Extract the [x, y] coordinate from the center of the cell holding the provided text.  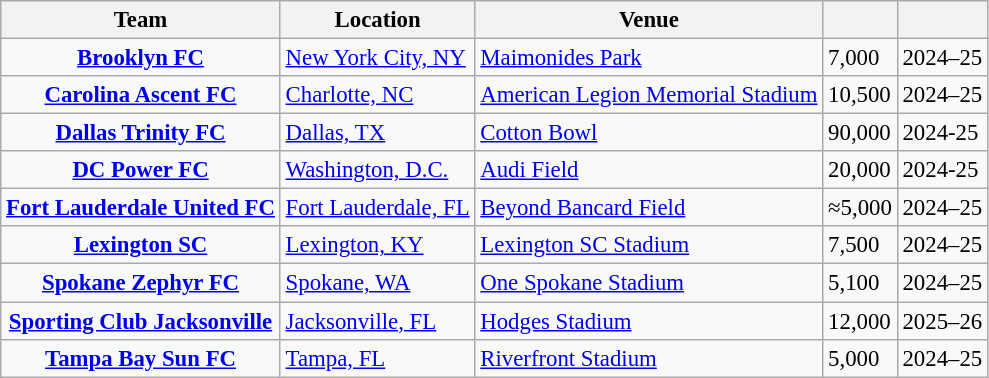
Tampa Bay Sun FC [141, 358]
Maimonides Park [649, 58]
Dallas Trinity FC [141, 133]
Brooklyn FC [141, 58]
Hodges Stadium [649, 321]
5,000 [860, 358]
Tampa, FL [378, 358]
2025–26 [942, 321]
Team [141, 20]
Dallas, TX [378, 133]
Sporting Club Jacksonville [141, 321]
Audi Field [649, 170]
≈5,000 [860, 208]
Cotton Bowl [649, 133]
Jacksonville, FL [378, 321]
DC Power FC [141, 170]
90,000 [860, 133]
Lexington, KY [378, 245]
Beyond Bancard Field [649, 208]
Lexington SC Stadium [649, 245]
10,500 [860, 95]
Location [378, 20]
7,000 [860, 58]
Spokane Zephyr FC [141, 283]
New York City, NY [378, 58]
Fort Lauderdale United FC [141, 208]
Lexington SC [141, 245]
Charlotte, NC [378, 95]
Fort Lauderdale, FL [378, 208]
12,000 [860, 321]
One Spokane Stadium [649, 283]
Venue [649, 20]
Washington, D.C. [378, 170]
Spokane, WA [378, 283]
7,500 [860, 245]
5,100 [860, 283]
20,000 [860, 170]
Riverfront Stadium [649, 358]
Carolina Ascent FC [141, 95]
American Legion Memorial Stadium [649, 95]
